Pinpoint the cell where the given text exists, returning its [X, Y] midpoint coordinate. 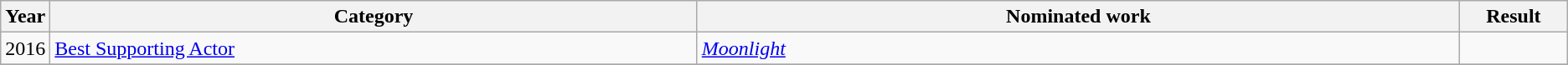
2016 [25, 48]
Nominated work [1078, 17]
Best Supporting Actor [374, 48]
Moonlight [1078, 48]
Result [1514, 17]
Year [25, 17]
Category [374, 17]
